Output the (x, y) coordinate of the center of the cell containing the given text.  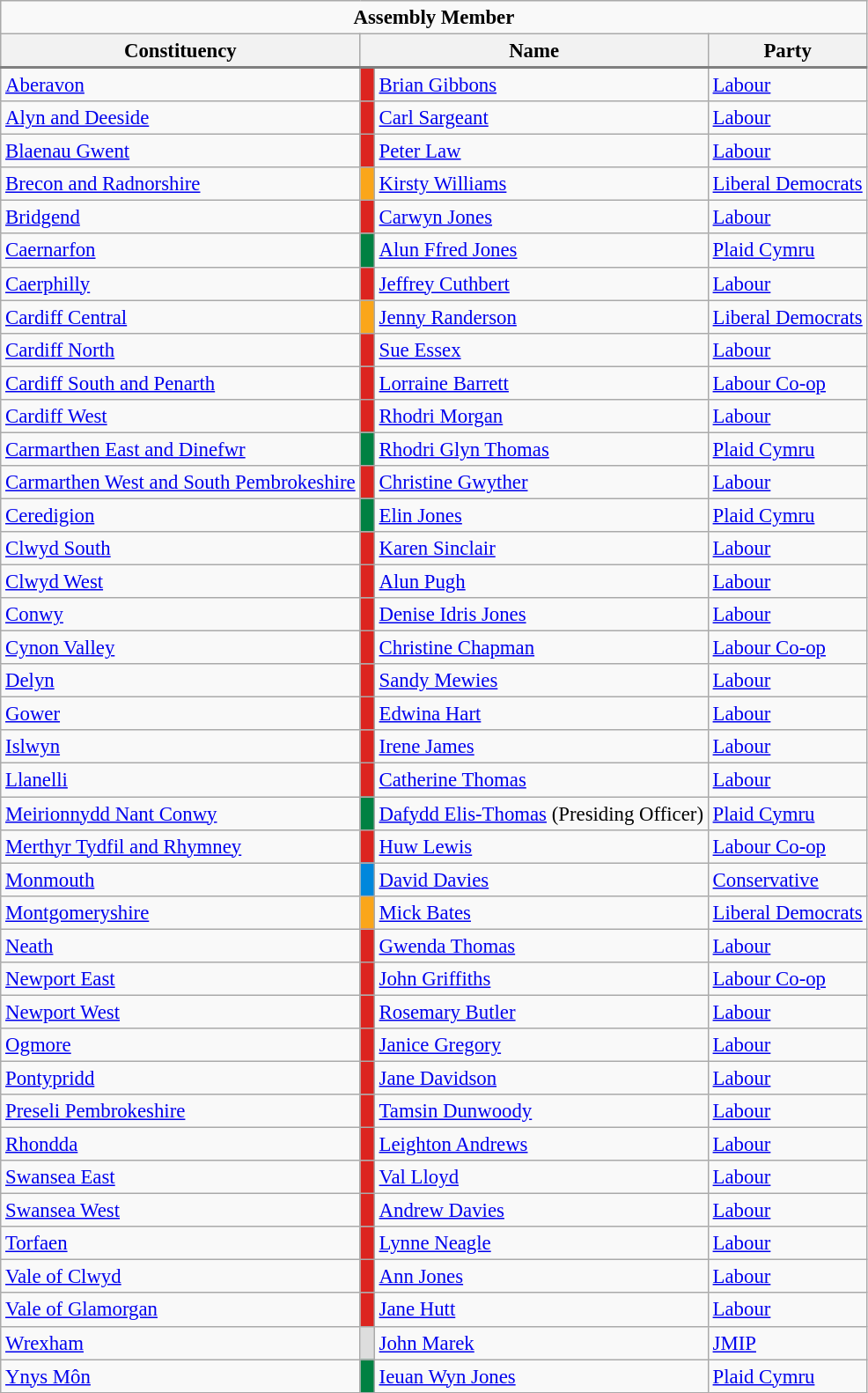
Swansea East (180, 1177)
Islwyn (180, 748)
Preseli Pembrokeshire (180, 1111)
Swansea West (180, 1211)
Torfaen (180, 1243)
Edwina Hart (541, 714)
Ieuan Wyn Jones (541, 1376)
Cardiff Central (180, 317)
Delyn (180, 681)
Neath (180, 946)
Irene James (541, 748)
Vale of Glamorgan (180, 1310)
Rhodri Morgan (541, 416)
Cardiff West (180, 416)
Catherine Thomas (541, 780)
Alun Pugh (541, 582)
Monmouth (180, 880)
Cardiff South and Penarth (180, 383)
Jeffrey Cuthbert (541, 284)
Newport East (180, 979)
Val Lloyd (541, 1177)
Conwy (180, 615)
Constituency (180, 51)
Huw Lewis (541, 846)
Denise Idris Jones (541, 615)
Kirsty Williams (541, 184)
Brian Gibbons (541, 85)
Party (787, 51)
Blaenau Gwent (180, 151)
Ynys Môn (180, 1376)
Pontypridd (180, 1078)
Wrexham (180, 1343)
John Griffiths (541, 979)
Ogmore (180, 1045)
Tamsin Dunwoody (541, 1111)
Mick Bates (541, 912)
Meirionnydd Nant Conwy (180, 814)
Assembly Member (434, 18)
Janice Gregory (541, 1045)
Gower (180, 714)
Carwyn Jones (541, 217)
Christine Gwyther (541, 483)
Lorraine Barrett (541, 383)
Cardiff North (180, 350)
Caerphilly (180, 284)
Elin Jones (541, 515)
Jane Davidson (541, 1078)
Clwyd South (180, 549)
Andrew Davies (541, 1211)
Ann Jones (541, 1277)
Dafydd Elis-Thomas (Presiding Officer) (541, 814)
Bridgend (180, 217)
Rhodri Glyn Thomas (541, 449)
Ceredigion (180, 515)
Rhondda (180, 1145)
Lynne Neagle (541, 1243)
Jenny Randerson (541, 317)
Alun Ffred Jones (541, 251)
Gwenda Thomas (541, 946)
David Davies (541, 880)
Rosemary Butler (541, 1012)
Karen Sinclair (541, 549)
Montgomeryshire (180, 912)
Carmarthen East and Dinefwr (180, 449)
Alyn and Deeside (180, 118)
Carl Sargeant (541, 118)
Sue Essex (541, 350)
Name (533, 51)
Carmarthen West and South Pembrokeshire (180, 483)
Cynon Valley (180, 648)
Merthyr Tydfil and Rhymney (180, 846)
Caernarfon (180, 251)
Newport West (180, 1012)
Jane Hutt (541, 1310)
Conservative (787, 880)
Sandy Mewies (541, 681)
Leighton Andrews (541, 1145)
Brecon and Radnorshire (180, 184)
Christine Chapman (541, 648)
Llanelli (180, 780)
Peter Law (541, 151)
JMIP (787, 1343)
Aberavon (180, 85)
John Marek (541, 1343)
Vale of Clwyd (180, 1277)
Clwyd West (180, 582)
